Pinpoint the cell where the given text exists, returning its [X, Y] midpoint coordinate. 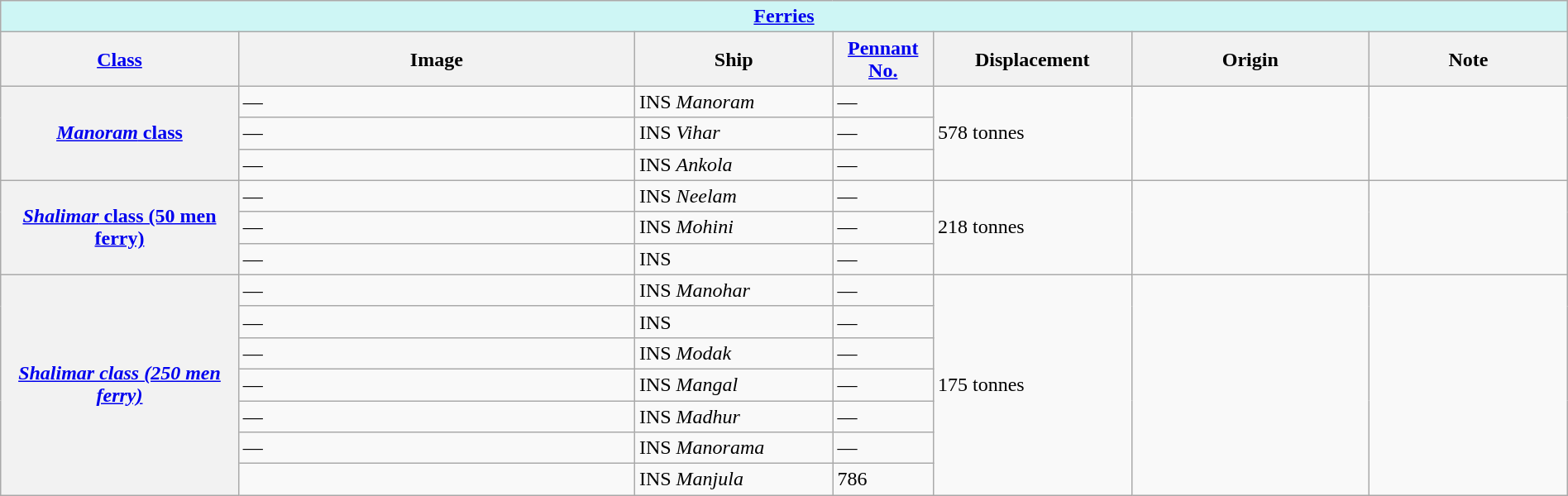
INS Madhur [734, 416]
Class [119, 60]
INS Modak [734, 353]
218 tonnes [1032, 227]
Note [1469, 60]
INS Neelam [734, 196]
INS Manorama [734, 448]
Manoram class [119, 133]
INS Manoram [734, 102]
Ship [734, 60]
INS Mohini [734, 227]
175 tonnes [1032, 384]
Ferries [784, 17]
INS Manjula [734, 479]
Shalimar class (250 men ferry) [119, 384]
Origin [1250, 60]
INS Manohar [734, 290]
578 tonnes [1032, 133]
Shalimar class (50 men ferry) [119, 227]
INS Ankola [734, 165]
Displacement [1032, 60]
INS Vihar [734, 133]
786 [883, 479]
INS Mangal [734, 384]
Pennant No. [883, 60]
Image [437, 60]
